Pinpoint the cell where the given text exists, returning its (X, Y) midpoint coordinate. 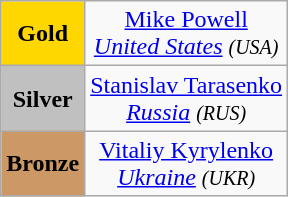
Vitaliy KyrylenkoUkraine (UKR) (186, 164)
Mike PowellUnited States (USA) (186, 34)
Silver (43, 98)
Gold (43, 34)
Bronze (43, 164)
Stanislav TarasenkoRussia (RUS) (186, 98)
